Detect which cell encompasses the target text, then output its [x, y] center coordinate. 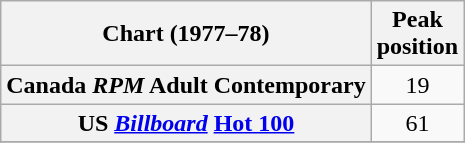
61 [417, 123]
Chart (1977–78) [186, 34]
US Billboard Hot 100 [186, 123]
Canada RPM Adult Contemporary [186, 85]
Peakposition [417, 34]
19 [417, 85]
